Return the (x, y) coordinate for the center point of the cell that contains the specified text.  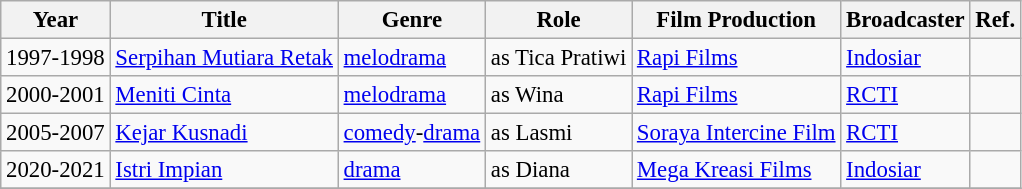
2020-2021 (56, 170)
as Lasmi (559, 133)
Genre (412, 20)
Soraya Intercine Film (736, 133)
Serpihan Mutiara Retak (224, 58)
Year (56, 20)
Istri Impian (224, 170)
as Tica Pratiwi (559, 58)
2005-2007 (56, 133)
Kejar Kusnadi (224, 133)
Film Production (736, 20)
Meniti Cinta (224, 95)
2000-2001 (56, 95)
Mega Kreasi Films (736, 170)
Title (224, 20)
comedy-drama (412, 133)
Role (559, 20)
Ref. (995, 20)
as Wina (559, 95)
1997-1998 (56, 58)
drama (412, 170)
as Diana (559, 170)
Broadcaster (906, 20)
